Find where the given text appears and provide that cell's center as (X, Y) coordinate. 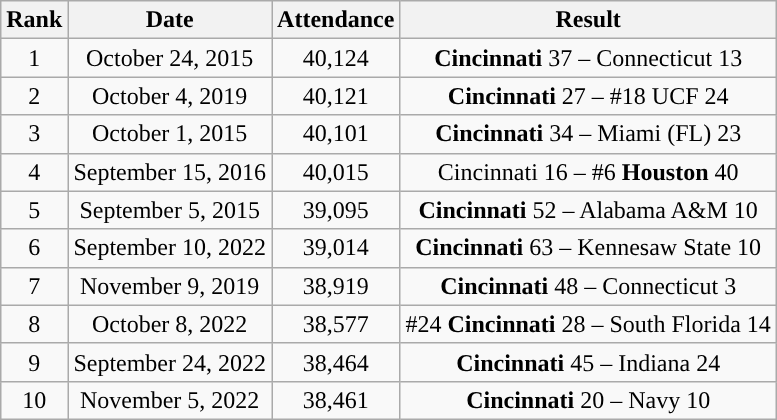
4 (34, 172)
Cincinnati 45 – Indiana 24 (588, 362)
7 (34, 286)
Cincinnati 16 – #6 Houston 40 (588, 172)
40,015 (336, 172)
Cincinnati 20 – Navy 10 (588, 400)
September 10, 2022 (170, 248)
Cincinnati 48 – Connecticut 3 (588, 286)
Cincinnati 63 – Kennesaw State 10 (588, 248)
39,095 (336, 210)
Result (588, 20)
40,121 (336, 96)
38,577 (336, 324)
38,464 (336, 362)
9 (34, 362)
2 (34, 96)
Date (170, 20)
38,461 (336, 400)
October 4, 2019 (170, 96)
October 24, 2015 (170, 58)
6 (34, 248)
November 9, 2019 (170, 286)
1 (34, 58)
Rank (34, 20)
38,919 (336, 286)
Cincinnati 37 – Connecticut 13 (588, 58)
November 5, 2022 (170, 400)
#24 Cincinnati 28 – South Florida 14 (588, 324)
40,101 (336, 134)
3 (34, 134)
5 (34, 210)
39,014 (336, 248)
Cincinnati 34 – Miami (FL) 23 (588, 134)
8 (34, 324)
Cincinnati 52 – Alabama A&M 10 (588, 210)
September 5, 2015 (170, 210)
Attendance (336, 20)
10 (34, 400)
October 1, 2015 (170, 134)
September 24, 2022 (170, 362)
October 8, 2022 (170, 324)
40,124 (336, 58)
September 15, 2016 (170, 172)
Cincinnati 27 – #18 UCF 24 (588, 96)
